Determine the [x, y] coordinate at the center of the cell enclosing the given text.  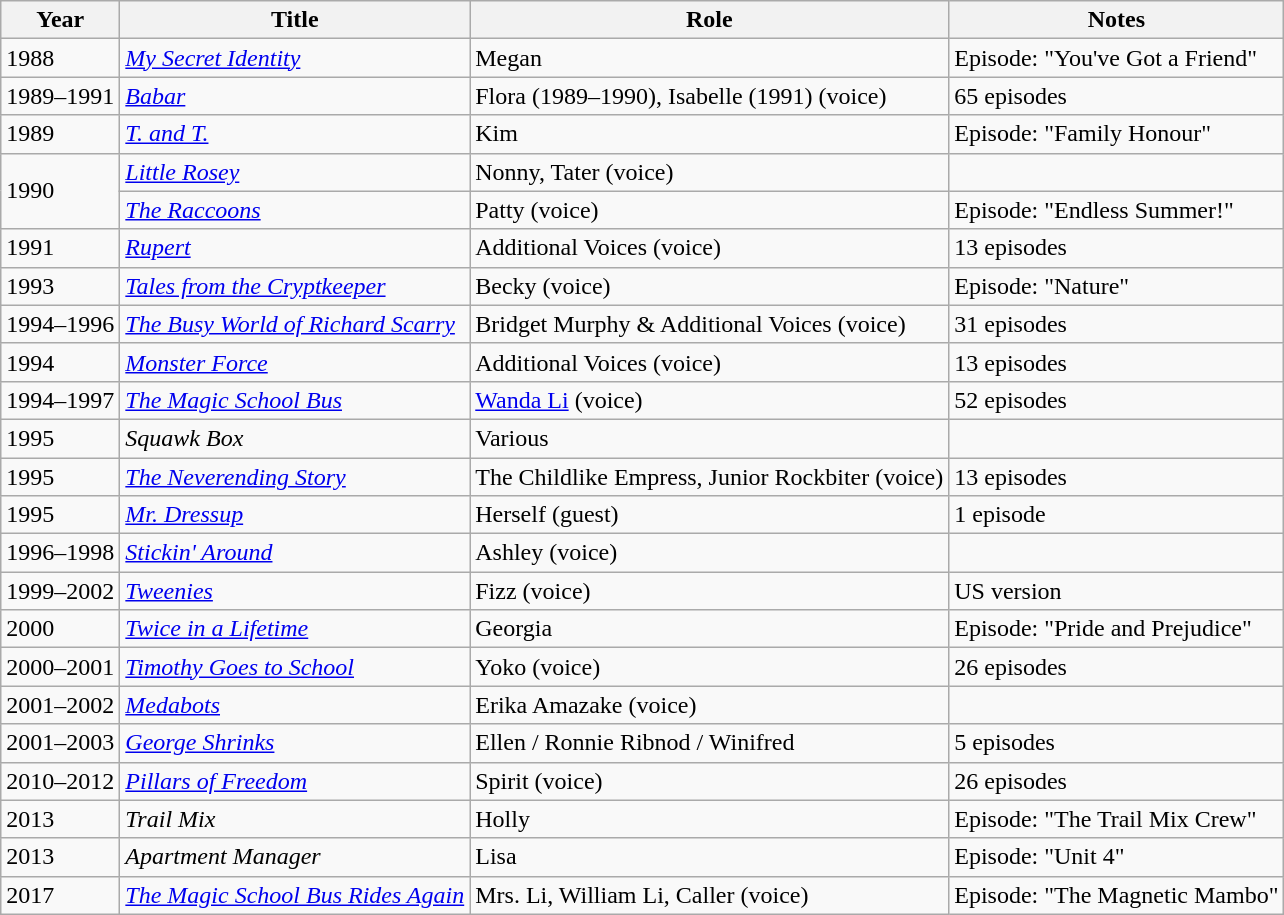
1993 [60, 286]
The Childlike Empress, Junior Rockbiter (voice) [710, 477]
Herself (guest) [710, 515]
My Secret Identity [295, 58]
Ashley (voice) [710, 553]
Episode: "Family Honour" [1116, 134]
The Busy World of Richard Scarry [295, 324]
Holly [710, 819]
Role [710, 20]
Episode: "Nature" [1116, 286]
Pillars of Freedom [295, 781]
5 episodes [1116, 743]
31 episodes [1116, 324]
Bridget Murphy & Additional Voices (voice) [710, 324]
Flora (1989–1990), Isabelle (1991) (voice) [710, 96]
Ellen / Ronnie Ribnod / Winifred [710, 743]
2000–2001 [60, 667]
Notes [1116, 20]
2010–2012 [60, 781]
1989 [60, 134]
Megan [710, 58]
Twice in a Lifetime [295, 629]
Episode: "The Trail Mix Crew" [1116, 819]
The Neverending Story [295, 477]
Babar [295, 96]
The Magic School Bus Rides Again [295, 895]
Patty (voice) [710, 210]
2000 [60, 629]
Tweenies [295, 591]
2001–2003 [60, 743]
Apartment Manager [295, 857]
1989–1991 [60, 96]
1994 [60, 362]
Wanda Li (voice) [710, 400]
Medabots [295, 705]
Squawk Box [295, 438]
Episode: "You've Got a Friend" [1116, 58]
1999–2002 [60, 591]
Fizz (voice) [710, 591]
Lisa [710, 857]
Episode: "Pride and Prejudice" [1116, 629]
Timothy Goes to School [295, 667]
Monster Force [295, 362]
US version [1116, 591]
Mrs. Li, William Li, Caller (voice) [710, 895]
Nonny, Tater (voice) [710, 172]
1 episode [1116, 515]
George Shrinks [295, 743]
Year [60, 20]
Spirit (voice) [710, 781]
1991 [60, 248]
Trail Mix [295, 819]
Title [295, 20]
Little Rosey [295, 172]
1996–1998 [60, 553]
Rupert [295, 248]
65 episodes [1116, 96]
Yoko (voice) [710, 667]
Erika Amazake (voice) [710, 705]
1994–1996 [60, 324]
Various [710, 438]
T. and T. [295, 134]
2001–2002 [60, 705]
1994–1997 [60, 400]
1990 [60, 191]
The Magic School Bus [295, 400]
Becky (voice) [710, 286]
2017 [60, 895]
Episode: "The Magnetic Mambo" [1116, 895]
Kim [710, 134]
Stickin' Around [295, 553]
The Raccoons [295, 210]
Episode: "Endless Summer!" [1116, 210]
Tales from the Cryptkeeper [295, 286]
52 episodes [1116, 400]
1988 [60, 58]
Mr. Dressup [295, 515]
Georgia [710, 629]
Episode: "Unit 4" [1116, 857]
